Return the (X, Y) coordinate for the center point of the cell that contains the specified text.  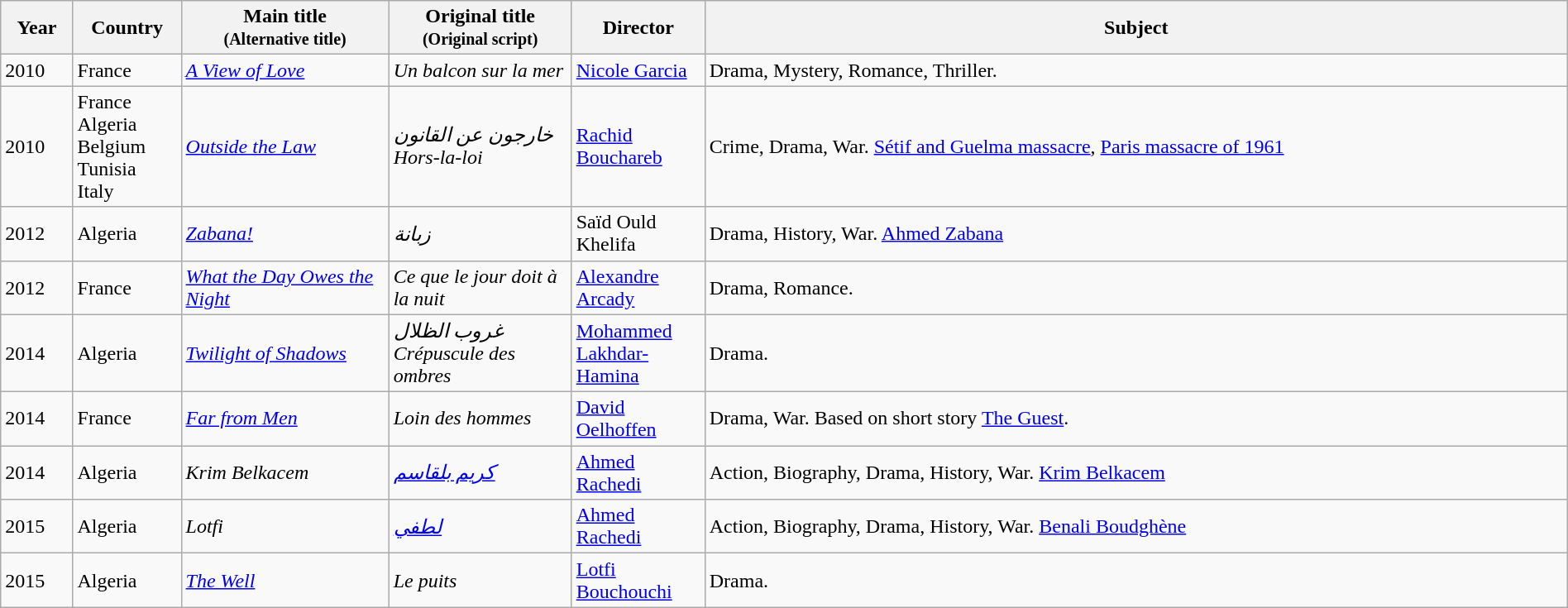
Twilight of Shadows (284, 353)
What the Day Owes the Night (284, 288)
خارجون عن القانونHors-la-loi (480, 146)
FranceAlgeriaBelgiumTunisiaItaly (127, 146)
Outside the Law (284, 146)
Nicole Garcia (638, 70)
Mohammed Lakhdar-Hamina (638, 353)
كريم بلقاسم (480, 473)
Zabana! (284, 233)
The Well (284, 581)
Director (638, 28)
Subject (1136, 28)
Drama, History, War. Ahmed Zabana (1136, 233)
Un balcon sur la mer (480, 70)
Crime, Drama, War. Sétif and Guelma massacre, Paris massacre of 1961 (1136, 146)
Le puits (480, 581)
Far from Men (284, 419)
غروب الظلالCrépuscule des ombres (480, 353)
Rachid Bouchareb (638, 146)
David Oelhoffen (638, 419)
Alexandre Arcady (638, 288)
Drama, Mystery, Romance, Thriller. (1136, 70)
Country (127, 28)
Krim Belkacem (284, 473)
Main title(Alternative title) (284, 28)
لطفي (480, 526)
Original title(Original script) (480, 28)
Lotfi (284, 526)
Action, Biography, Drama, History, War. Krim Belkacem (1136, 473)
زبانة (480, 233)
Loin des hommes (480, 419)
Drama, Romance. (1136, 288)
Year (36, 28)
A View of Love (284, 70)
Action, Biography, Drama, History, War. Benali Boudghène (1136, 526)
Ce que le jour doit à la nuit (480, 288)
Lotfi Bouchouchi (638, 581)
Saïd Ould Khelifa (638, 233)
Drama, War. Based on short story The Guest. (1136, 419)
